Return (X, Y) of the center of cell containing provided text 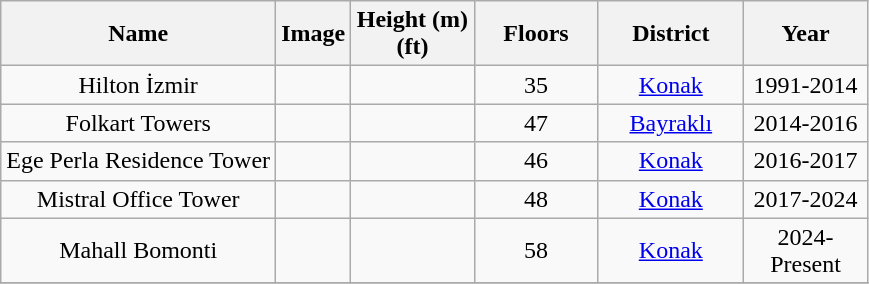
Ege Perla Residence Tower (138, 161)
58 (536, 250)
District (671, 34)
47 (536, 123)
46 (536, 161)
Mistral Office Tower (138, 199)
35 (536, 85)
Bayraklı (671, 123)
1991-2014 (806, 85)
Height (m) (ft) (413, 34)
Folkart Towers (138, 123)
Image (314, 34)
2014-2016 (806, 123)
2024-Present (806, 250)
48 (536, 199)
Mahall Bomonti (138, 250)
2016-2017 (806, 161)
Name (138, 34)
Year (806, 34)
2017-2024 (806, 199)
Hilton İzmir (138, 85)
Floors (536, 34)
